Return (X, Y) of the center of cell containing provided text 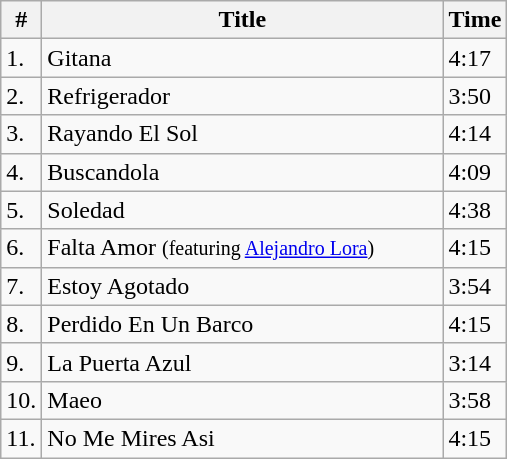
Title (242, 20)
Falta Amor (featuring Alejandro Lora) (242, 248)
4. (22, 172)
Maeo (242, 400)
4:14 (475, 134)
Time (475, 20)
Rayando El Sol (242, 134)
Perdido En Un Barco (242, 324)
4:38 (475, 210)
4:09 (475, 172)
Refrigerador (242, 96)
10. (22, 400)
6. (22, 248)
Estoy Agotado (242, 286)
4:17 (475, 58)
No Me Mires Asi (242, 438)
3:54 (475, 286)
3:58 (475, 400)
Gitana (242, 58)
La Puerta Azul (242, 362)
9. (22, 362)
# (22, 20)
1. (22, 58)
3:14 (475, 362)
Buscandola (242, 172)
3. (22, 134)
2. (22, 96)
11. (22, 438)
7. (22, 286)
Soledad (242, 210)
5. (22, 210)
3:50 (475, 96)
8. (22, 324)
